For the text-containing cell, return its midpoint in (X, Y) coordinate format. 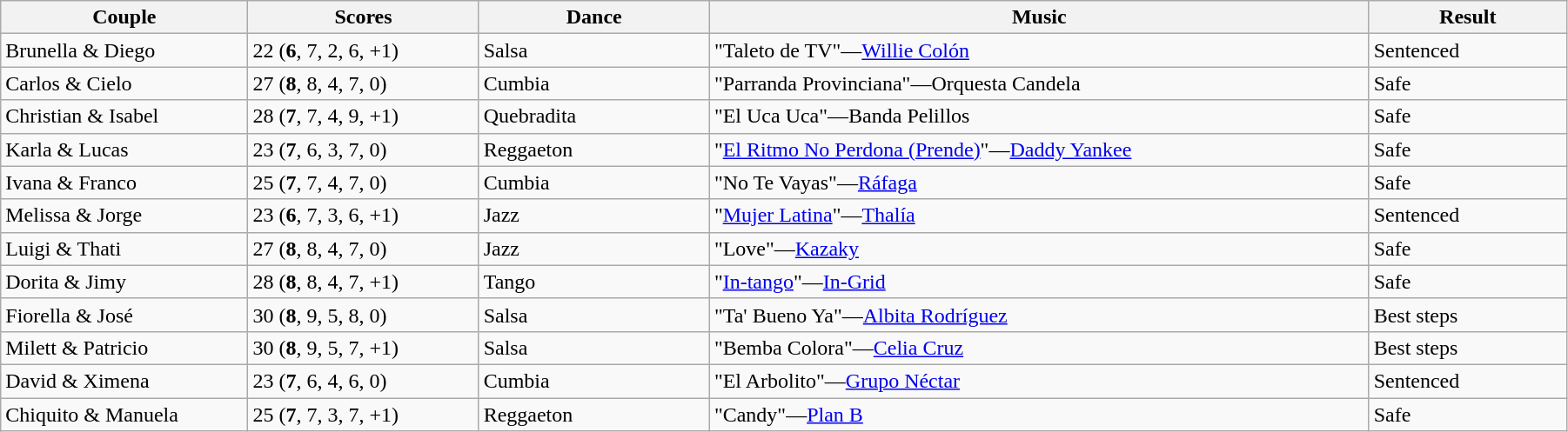
"El Arbolito"—Grupo Néctar (1039, 381)
Dorita & Jimy (124, 282)
22 (6, 7, 2, 6, +1) (364, 50)
Brunella & Diego (124, 50)
23 (7, 6, 3, 7, 0) (364, 150)
"Love"—Kazaky (1039, 249)
23 (7, 6, 4, 6, 0) (364, 381)
25 (7, 7, 4, 7, 0) (364, 183)
Tango (593, 282)
Couple (124, 17)
"Taleto de TV"—Willie Colón (1039, 50)
Music (1039, 17)
Karla & Lucas (124, 150)
"Ta' Bueno Ya"—Albita Rodríguez (1039, 315)
30 (8, 9, 5, 8, 0) (364, 315)
28 (7, 7, 4, 9, +1) (364, 116)
Fiorella & José (124, 315)
28 (8, 8, 4, 7, +1) (364, 282)
Milett & Patricio (124, 348)
Chiquito & Manuela (124, 415)
Dance (593, 17)
Scores (364, 17)
Quebradita (593, 116)
Melissa & Jorge (124, 216)
David & Ximena (124, 381)
"Mujer Latina"—Thalía (1039, 216)
Result (1467, 17)
30 (8, 9, 5, 7, +1) (364, 348)
"Bemba Colora"—Celia Cruz (1039, 348)
"El Ritmo No Perdona (Prende)"—Daddy Yankee (1039, 150)
"El Uca Uca"—Banda Pelillos (1039, 116)
Luigi & Thati (124, 249)
23 (6, 7, 3, 6, +1) (364, 216)
25 (7, 7, 3, 7, +1) (364, 415)
"Parranda Provinciana"—Orquesta Candela (1039, 83)
Carlos & Cielo (124, 83)
Christian & Isabel (124, 116)
"In-tango"—In-Grid (1039, 282)
"Candy"—Plan B (1039, 415)
Ivana & Franco (124, 183)
"No Te Vayas"—Ráfaga (1039, 183)
